Find where the given text appears and provide that cell's center as (x, y) coordinate. 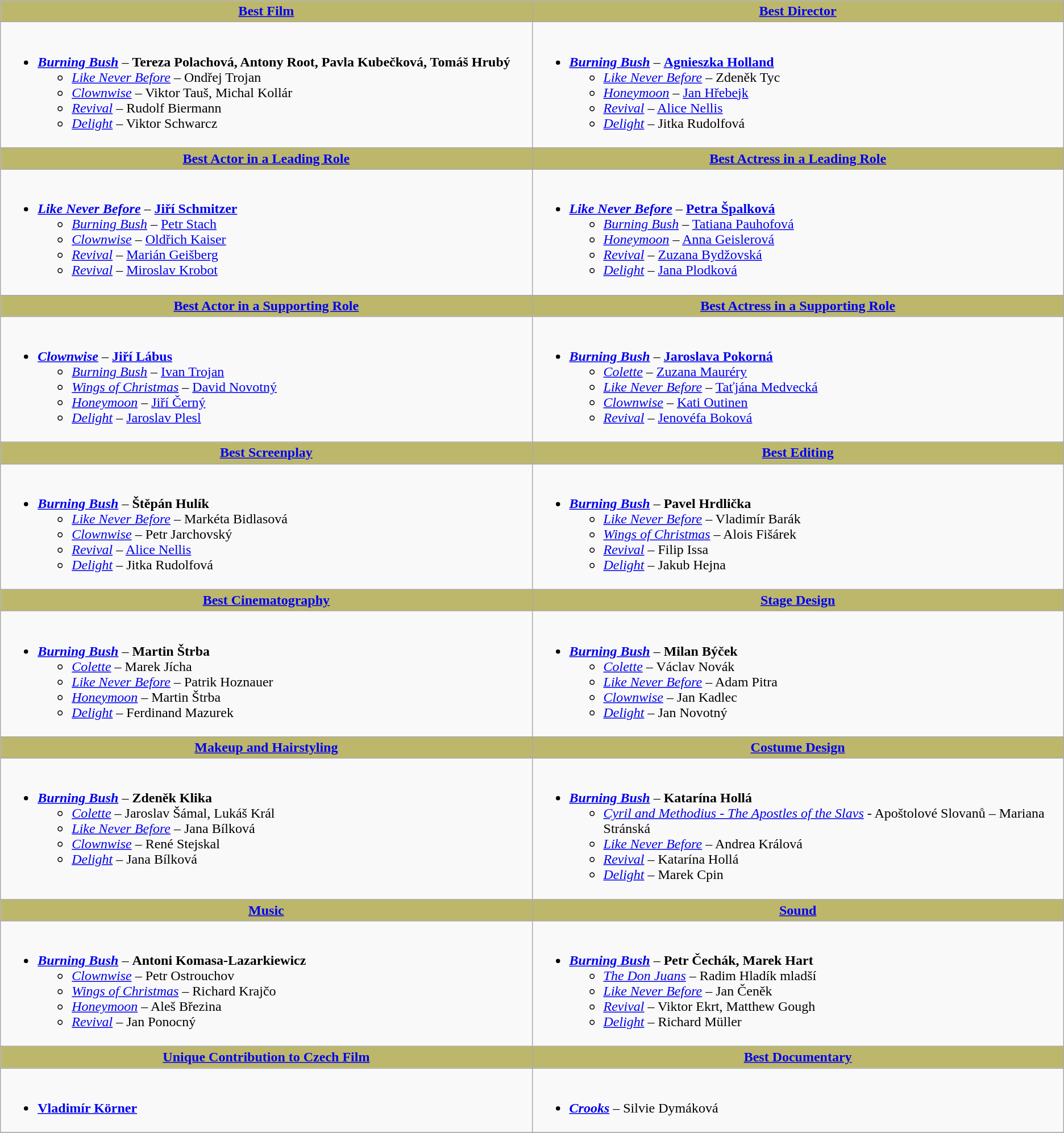
Vladimír Körner (266, 1100)
Burning Bush – Štěpán HulíkLike Never Before – Markéta BidlasováClownwise – Petr JarchovskýRevival – Alice NellisDelight – Jitka Rudolfová (266, 526)
Music (266, 910)
Burning Bush – Milan BýčekColette – Václav NovákLike Never Before – Adam PitraClownwise – Jan KadlecDelight – Jan Novotný (798, 674)
Crooks – Silvie Dymáková (798, 1100)
Best Director (798, 11)
Stage Design (798, 600)
Best Film (266, 11)
Best Screenplay (266, 453)
Like Never Before – Petra ŠpalkováBurning Bush – Tatiana PauhofováHoneymoon – Anna GeislerováRevival – Zuzana BydžovskáDelight – Jana Plodková (798, 232)
Unique Contribution to Czech Film (266, 1057)
Burning Bush – Zdeněk KlikaColette – Jaroslav Šámal, Lukáš KrálLike Never Before – Jana BílkováClownwise – René StejskalDelight – Jana Bílková (266, 828)
Burning Bush – Martin ŠtrbaColette – Marek JíchaLike Never Before – Patrik HoznauerHoneymoon – Martin ŠtrbaDelight – Ferdinand Mazurek (266, 674)
Clownwise – Jiří LábusBurning Bush – Ivan TrojanWings of Christmas – David NovotnýHoneymoon – Jiří ČernýDelight – Jaroslav Plesl (266, 380)
Like Never Before – Jiří SchmitzerBurning Bush – Petr StachClownwise – Oldřich KaiserRevival – Marián GeišbergRevival – Miroslav Krobot (266, 232)
Burning Bush – Pavel HrdličkaLike Never Before – Vladimír BarákWings of Christmas – Alois FišárekRevival – Filip IssaDelight – Jakub Hejna (798, 526)
Best Actress in a Leading Role (798, 159)
Makeup and Hairstyling (266, 747)
Burning Bush – Antoni Komasa-LazarkiewiczClownwise – Petr OstrouchovWings of Christmas – Richard KrajčoHoneymoon – Aleš BřezinaRevival – Jan Ponocný (266, 984)
Burning Bush – Jaroslava PokornáColette – Zuzana MauréryLike Never Before – Taťjána MedveckáClownwise – Kati OutinenRevival – Jenovéfa Boková (798, 380)
Costume Design (798, 747)
Sound (798, 910)
Best Documentary (798, 1057)
Burning Bush – Agnieszka HollandLike Never Before – Zdeněk TycHoneymoon – Jan HřebejkRevival – Alice NellisDelight – Jitka Rudolfová (798, 85)
Best Editing (798, 453)
Best Actor in a Supporting Role (266, 306)
Best Actress in a Supporting Role (798, 306)
Best Actor in a Leading Role (266, 159)
Best Cinematography (266, 600)
